Return the [x, y] coordinate for the center point of the cell that contains the specified text.  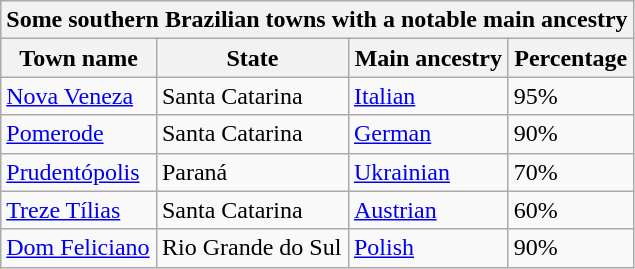
60% [570, 210]
Percentage [570, 58]
Rio Grande do Sul [252, 248]
Nova Veneza [79, 96]
German [428, 134]
Pomerode [79, 134]
Paraná [252, 172]
Some southern Brazilian towns with a notable main ancestry [317, 20]
Italian [428, 96]
State [252, 58]
Prudentópolis [79, 172]
95% [570, 96]
Dom Feliciano [79, 248]
Austrian [428, 210]
Treze Tílias [79, 210]
Polish [428, 248]
Town name [79, 58]
70% [570, 172]
Main ancestry [428, 58]
Ukrainian [428, 172]
